Determine the (X, Y) coordinate at the center of the cell enclosing the given text.  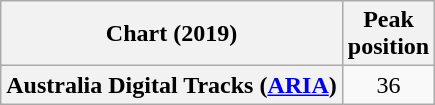
36 (388, 85)
Peak position (388, 34)
Australia Digital Tracks (ARIA) (172, 85)
Chart (2019) (172, 34)
